Find where the given text appears and provide that cell's center as (X, Y) coordinate. 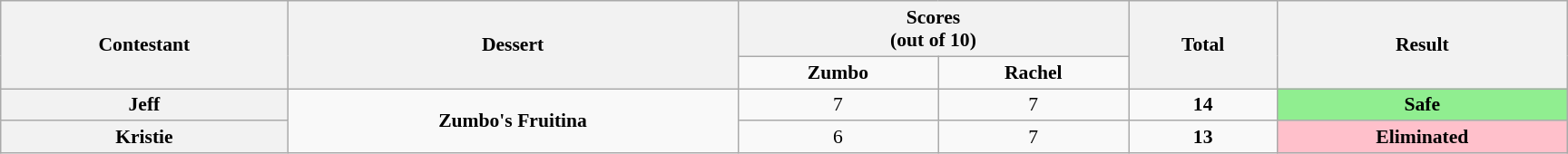
Eliminated (1422, 138)
Kristie (144, 138)
Zumbo (838, 72)
13 (1203, 138)
Rachel (1034, 72)
14 (1203, 105)
Jeff (144, 105)
Total (1203, 45)
Zumbo's Fruitina (513, 121)
Scores(out of 10) (933, 29)
Result (1422, 45)
Dessert (513, 45)
6 (838, 138)
Safe (1422, 105)
Contestant (144, 45)
